Determine the [X, Y] coordinate at the center of the cell enclosing the given text.  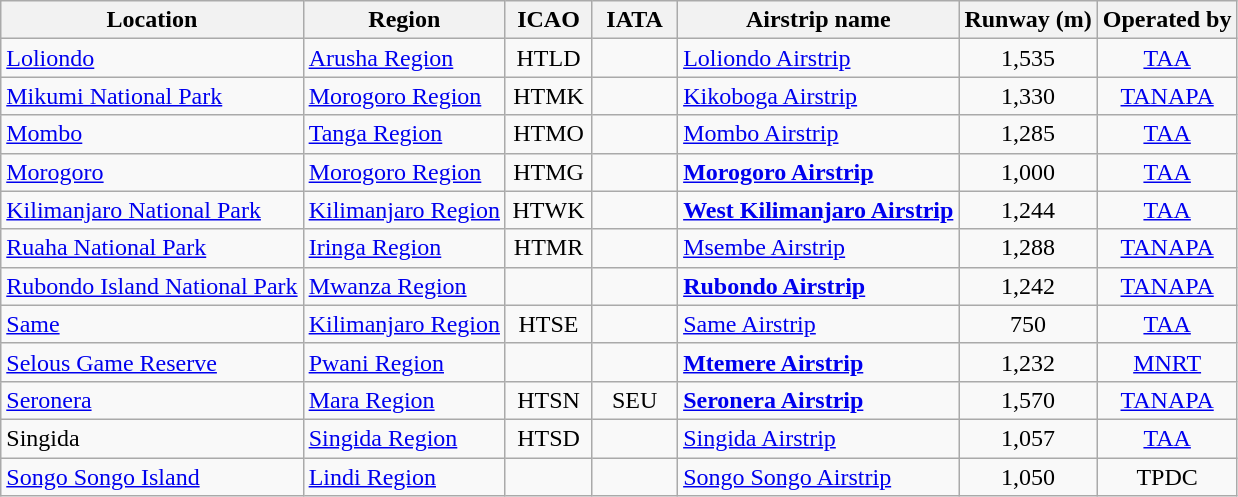
Mombo [152, 134]
Msembe Airstrip [818, 248]
Selous Game Reserve [152, 362]
1,285 [1028, 134]
Kikoboga Airstrip [818, 96]
Iringa Region [404, 248]
Region [404, 20]
HTMO [548, 134]
1,050 [1028, 477]
Arusha Region [404, 58]
1,000 [1028, 172]
West Kilimanjaro Airstrip [818, 210]
Mikumi National Park [152, 96]
Airstrip name [818, 20]
Runway (m) [1028, 20]
Tanga Region [404, 134]
Mtemere Airstrip [818, 362]
Ruaha National Park [152, 248]
HTMR [548, 248]
1,330 [1028, 96]
Loliondo [152, 58]
ICAO [548, 20]
HTMG [548, 172]
1,244 [1028, 210]
IATA [635, 20]
HTSN [548, 400]
Pwani Region [404, 362]
Operated by [1167, 20]
Lindi Region [404, 477]
Songo Songo Airstrip [818, 477]
Rubondo Island National Park [152, 286]
Singida Region [404, 438]
Location [152, 20]
Morogoro [152, 172]
1,288 [1028, 248]
1,242 [1028, 286]
HTLD [548, 58]
Singida Airstrip [818, 438]
1,570 [1028, 400]
Seronera [152, 400]
SEU [635, 400]
Seronera Airstrip [818, 400]
HTMK [548, 96]
Mwanza Region [404, 286]
HTSD [548, 438]
Same [152, 324]
TPDC [1167, 477]
Kilimanjaro National Park [152, 210]
HTSE [548, 324]
1,057 [1028, 438]
Same Airstrip [818, 324]
750 [1028, 324]
MNRT [1167, 362]
Singida [152, 438]
1,535 [1028, 58]
Rubondo Airstrip [818, 286]
Morogoro Airstrip [818, 172]
Songo Songo Island [152, 477]
1,232 [1028, 362]
HTWK [548, 210]
Mara Region [404, 400]
Loliondo Airstrip [818, 58]
Mombo Airstrip [818, 134]
